From the cell containing the given text, extract its center point as [x, y] coordinate. 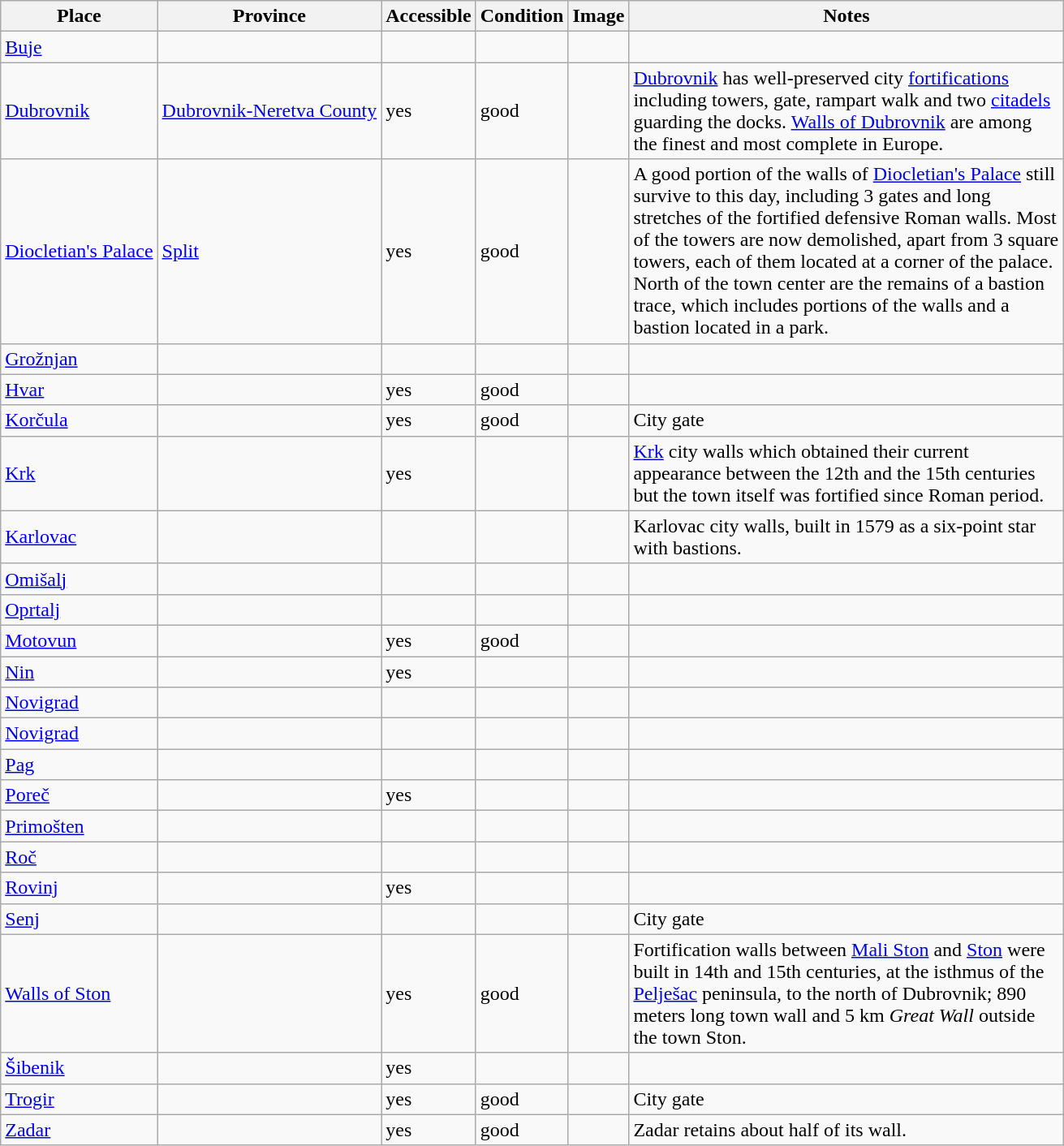
Zadar retains about half of its wall. [846, 1130]
Diocletian's Palace [80, 252]
Oprtalj [80, 610]
Place [80, 16]
Poreč [80, 795]
Roč [80, 857]
Krk [80, 473]
Korčula [80, 420]
Rovinj [80, 888]
Pag [80, 765]
Karlovac [80, 537]
Split [269, 252]
Motovun [80, 640]
Buje [80, 47]
Omišalj [80, 579]
Notes [846, 16]
Zadar [80, 1130]
Krk city walls which obtained their current appearance between the 12th and the 15th centuries but the town itself was fortified since Roman period. [846, 473]
Dubrovnik [80, 110]
Dubrovnik-Neretva County [269, 110]
Grožnjan [80, 359]
Hvar [80, 390]
Trogir [80, 1099]
Province [269, 16]
Senj [80, 919]
Primošten [80, 826]
Karlovac city walls, built in 1579 as a six-point star with bastions. [846, 537]
Nin [80, 671]
Šibenik [80, 1068]
Condition [522, 16]
Walls of Ston [80, 993]
Accessible [429, 16]
Image [599, 16]
